Locate the cell with the specified text and output its (X, Y) center coordinate. 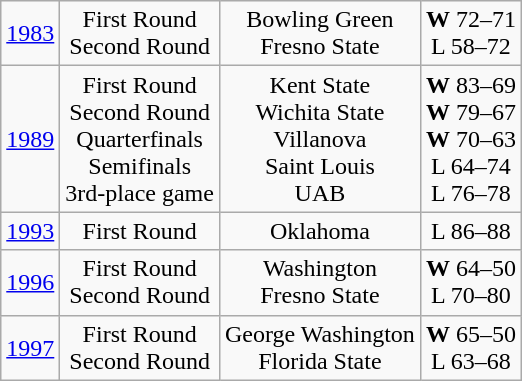
1996 (30, 282)
Bowling GreenFresno State (320, 34)
1983 (30, 34)
WashingtonFresno State (320, 282)
W 72–71L 58–72 (470, 34)
1993 (30, 231)
Oklahoma (320, 231)
W 83–69W 79–67W 70–63L 64–74L 76–78 (470, 139)
L 86–88 (470, 231)
First Round (140, 231)
Kent StateWichita StateVillanovaSaint LouisUAB (320, 139)
1997 (30, 348)
1989 (30, 139)
W 64–50L 70–80 (470, 282)
W 65–50L 63–68 (470, 348)
First RoundSecond RoundQuarterfinalsSemifinals3rd-place game (140, 139)
George WashingtonFlorida State (320, 348)
